From the cell containing the given text, extract its center point as [x, y] coordinate. 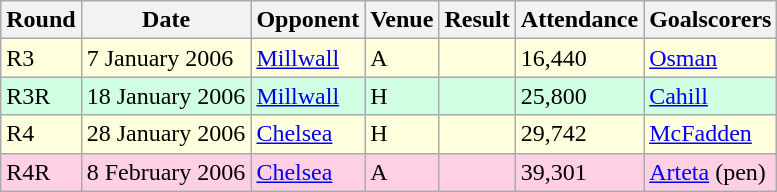
R4R [41, 172]
7 January 2006 [166, 58]
18 January 2006 [166, 96]
Cahill [710, 96]
Goalscorers [710, 20]
McFadden [710, 134]
39,301 [579, 172]
Attendance [579, 20]
25,800 [579, 96]
Osman [710, 58]
Arteta (pen) [710, 172]
16,440 [579, 58]
Venue [402, 20]
Round [41, 20]
Opponent [308, 20]
R3R [41, 96]
8 February 2006 [166, 172]
Result [477, 20]
R4 [41, 134]
29,742 [579, 134]
Date [166, 20]
28 January 2006 [166, 134]
R3 [41, 58]
